Determine the [X, Y] coordinate at the center of the cell enclosing the given text.  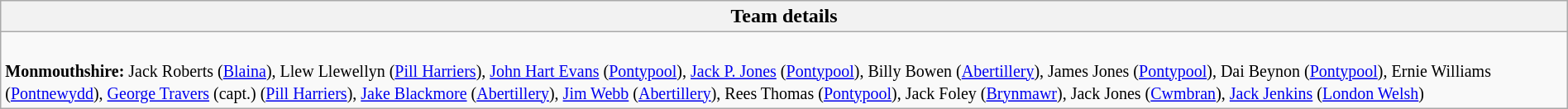
Team details [784, 17]
